Capture the cell that displays the provided text and extract its (x, y) central coordinate. 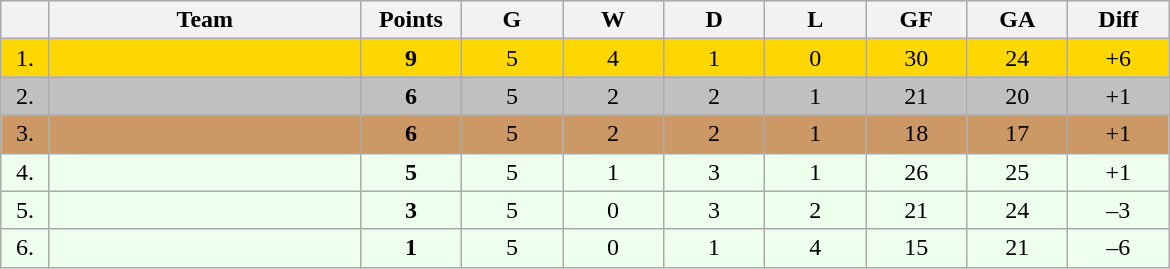
GF (916, 20)
26 (916, 172)
+6 (1118, 58)
G (512, 20)
17 (1018, 134)
6. (26, 248)
Team (204, 20)
–6 (1118, 248)
1. (26, 58)
GA (1018, 20)
20 (1018, 96)
18 (916, 134)
L (816, 20)
5. (26, 210)
9 (410, 58)
25 (1018, 172)
W (612, 20)
2. (26, 96)
Diff (1118, 20)
4. (26, 172)
30 (916, 58)
3. (26, 134)
D (714, 20)
–3 (1118, 210)
15 (916, 248)
Points (410, 20)
